Extract the (X, Y) coordinate from the center of the cell holding the provided text.  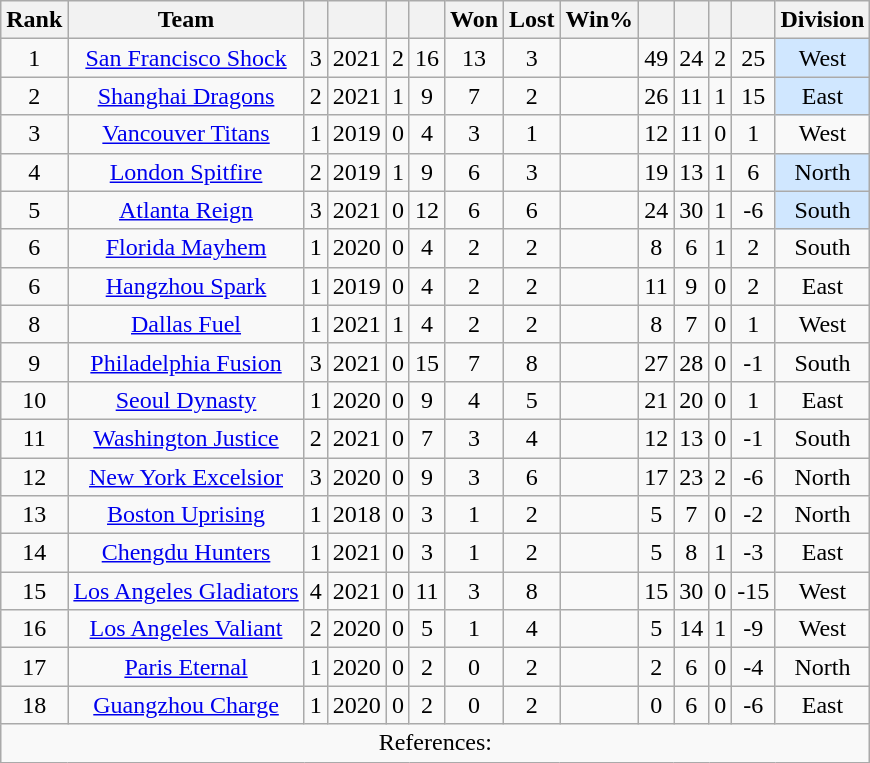
20 (692, 400)
Lost (532, 20)
-15 (754, 591)
19 (656, 172)
Seoul Dynasty (186, 400)
-9 (754, 629)
Boston Uprising (186, 515)
-3 (754, 553)
21 (656, 400)
New York Excelsior (186, 477)
Rank (34, 20)
Florida Mayhem (186, 248)
18 (34, 705)
Team (186, 20)
49 (656, 58)
San Francisco Shock (186, 58)
Guangzhou Charge (186, 705)
Vancouver Titans (186, 134)
Dallas Fuel (186, 324)
23 (692, 477)
2018 (356, 515)
28 (692, 362)
Los Angeles Gladiators (186, 591)
Shanghai Dragons (186, 96)
-2 (754, 515)
Win% (600, 20)
Hangzhou Spark (186, 286)
Paris Eternal (186, 667)
References: (436, 743)
Division (822, 20)
London Spitfire (186, 172)
10 (34, 400)
Won (474, 20)
Washington Justice (186, 438)
Atlanta Reign (186, 210)
Philadelphia Fusion (186, 362)
27 (656, 362)
Los Angeles Valiant (186, 629)
-4 (754, 667)
Chengdu Hunters (186, 553)
25 (754, 58)
26 (656, 96)
